Find where the given text appears and provide that cell's center as [x, y] coordinate. 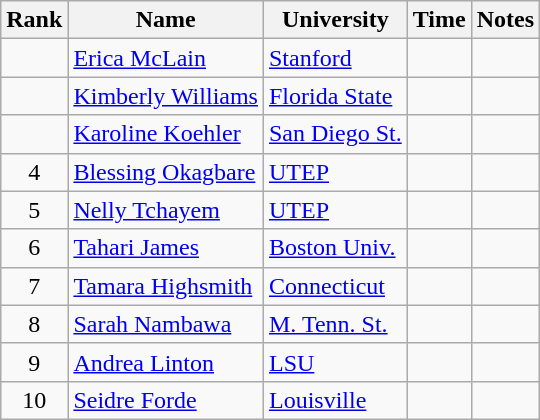
5 [34, 210]
Andrea Linton [166, 362]
Blessing Okagbare [166, 172]
9 [34, 362]
Kimberly Williams [166, 96]
Seidre Forde [166, 400]
Time [439, 20]
10 [34, 400]
Erica McLain [166, 58]
8 [34, 324]
Connecticut [335, 286]
University [335, 20]
7 [34, 286]
Name [166, 20]
M. Tenn. St. [335, 324]
Notes [505, 20]
Rank [34, 20]
6 [34, 248]
Boston Univ. [335, 248]
Stanford [335, 58]
Tamara Highsmith [166, 286]
Sarah Nambawa [166, 324]
4 [34, 172]
Florida State [335, 96]
Louisville [335, 400]
LSU [335, 362]
Nelly Tchayem [166, 210]
San Diego St. [335, 134]
Tahari James [166, 248]
Karoline Koehler [166, 134]
